Search for the cell housing the specified text and yield its [X, Y] center coordinate. 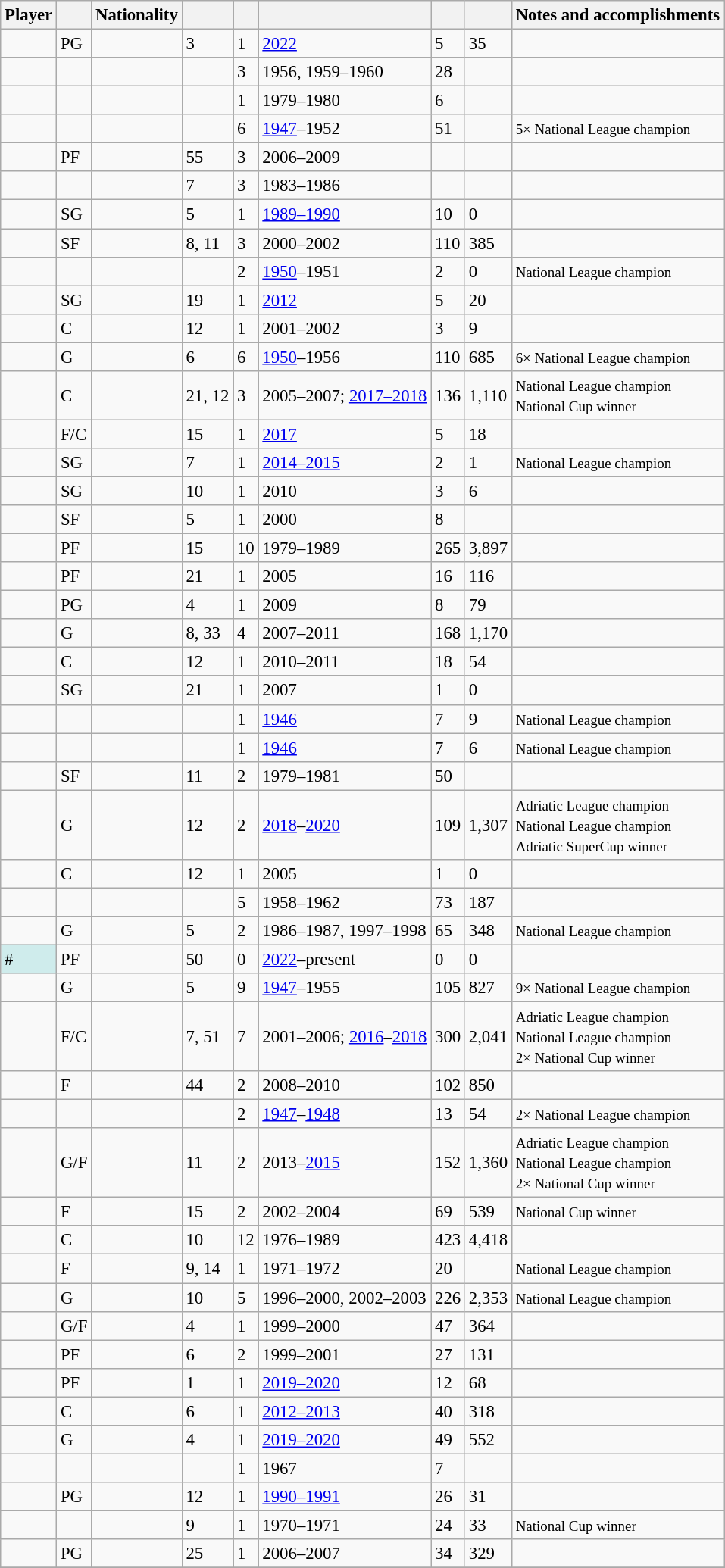
1990–1991 [345, 1497]
26 [448, 1497]
1970–1971 [345, 1525]
364 [488, 1326]
1996–2000, 2002–2003 [345, 1298]
6× National League champion [617, 357]
69 [448, 1212]
33 [488, 1525]
187 [488, 902]
27 [448, 1354]
2012–2013 [345, 1411]
102 [448, 1085]
385 [488, 243]
1947–1952 [345, 129]
65 [448, 931]
1,307 [488, 825]
1986–1987, 1997–1998 [345, 931]
35 [488, 44]
2× National League champion [617, 1114]
2010 [345, 491]
2014–2015 [345, 463]
1,170 [488, 633]
40 [448, 1411]
1979–1989 [345, 548]
3,897 [488, 548]
2008–2010 [345, 1085]
226 [448, 1298]
2017 [345, 434]
152 [448, 1163]
Player [29, 15]
1999–2001 [345, 1354]
9, 14 [208, 1269]
2002–2004 [345, 1212]
8, 11 [208, 243]
5× National League champion [617, 129]
44 [208, 1085]
49 [448, 1440]
1950–1956 [345, 357]
1983–1986 [345, 186]
105 [448, 988]
2013–2015 [345, 1163]
16 [448, 576]
1,110 [488, 395]
827 [488, 988]
7, 51 [208, 1037]
685 [488, 357]
34 [448, 1554]
136 [448, 395]
8, 33 [208, 633]
329 [488, 1554]
Nationality [136, 15]
2007–2011 [345, 633]
1979–1980 [345, 101]
4,418 [488, 1240]
2007 [345, 691]
73 [448, 902]
348 [488, 931]
47 [448, 1326]
19 [208, 300]
1947–1955 [345, 988]
109 [448, 825]
318 [488, 1411]
1967 [345, 1468]
1956, 1959–1960 [345, 72]
13 [448, 1114]
131 [488, 1354]
1,360 [488, 1163]
# [29, 959]
2006–2007 [345, 1554]
79 [488, 605]
51 [448, 129]
2,041 [488, 1037]
2022–present [345, 959]
2001–2006; 2016–2018 [345, 1037]
2000–2002 [345, 243]
2018–2020 [345, 825]
25 [208, 1554]
1999–2000 [345, 1326]
1947–1948 [345, 1114]
2005–2007; 2017–2018 [345, 395]
68 [488, 1382]
116 [488, 576]
539 [488, 1212]
National League championNational Cup winner [617, 395]
2001–2002 [345, 328]
1950–1951 [345, 271]
1971–1972 [345, 1269]
1989–1990 [345, 214]
2006–2009 [345, 158]
2009 [345, 605]
31 [488, 1497]
1958–1962 [345, 902]
Notes and accomplishments [617, 15]
21, 12 [208, 395]
2012 [345, 300]
850 [488, 1085]
265 [448, 548]
28 [448, 72]
9× National League champion [617, 988]
2,353 [488, 1298]
552 [488, 1440]
1979–1981 [345, 776]
Adriatic League championNational League championAdriatic SuperCup winner [617, 825]
168 [448, 633]
423 [448, 1240]
55 [208, 158]
2022 [345, 44]
24 [448, 1525]
2000 [345, 520]
300 [448, 1037]
1976–1989 [345, 1240]
2010–2011 [345, 662]
